Identify which cell holds the provided text, then report its (x, y) central coordinate. 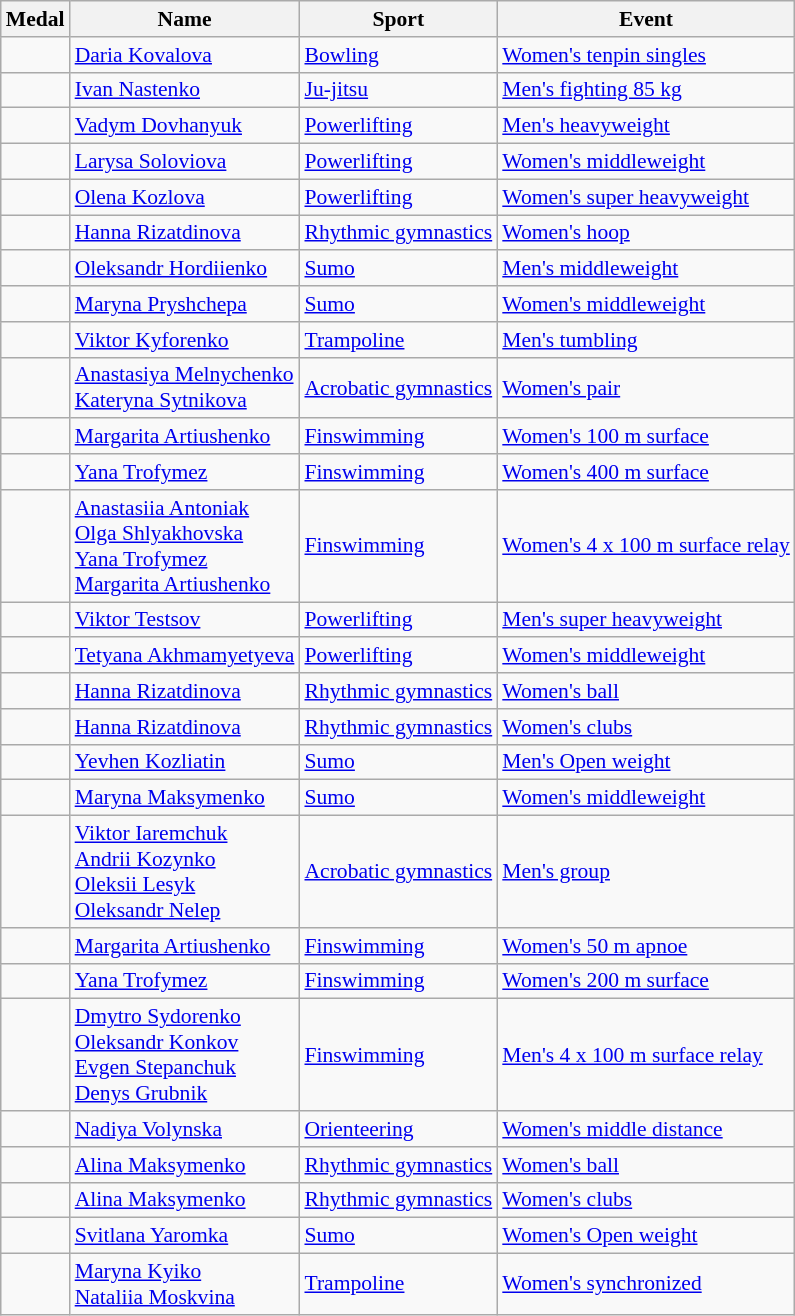
Sport (398, 19)
Larysa Soloviova (185, 162)
Maryna KyikoNataliia Moskvina (185, 1284)
Ivan Nastenko (185, 90)
Nadiya Volynska (185, 1129)
Viktor Kyforenko (185, 340)
Daria Kovalova (185, 55)
Women's 4 x 100 m surface relay (646, 546)
Event (646, 19)
Women's synchronized (646, 1284)
Maryna Maksymenko (185, 798)
Women's 200 m surface (646, 981)
Women's Open weight (646, 1236)
Men's fighting 85 kg (646, 90)
Tetyana Akhmamyetyeva (185, 656)
Viktor IaremchukAndrii KozynkoOleksii LesykOleksandr Nelep (185, 872)
Name (185, 19)
Women's 50 m apnoe (646, 946)
Men's 4 x 100 m surface relay (646, 1055)
Men's heavyweight (646, 126)
Men's tumbling (646, 340)
Olena Kozlova (185, 197)
Women's super heavyweight (646, 197)
Men's middleweight (646, 269)
Women's middle distance (646, 1129)
Dmytro SydorenkoOleksandr KonkovEvgen StepanchukDenys Grubnik (185, 1055)
Men's Open weight (646, 762)
Orienteering (398, 1129)
Oleksandr Hordiienko (185, 269)
Bowling (398, 55)
Vadym Dovhanyuk (185, 126)
Anastasiya MelnychenkoKateryna Sytnikova (185, 388)
Viktor Testsov (185, 620)
Medal (36, 19)
Ju-jitsu (398, 90)
Women's pair (646, 388)
Anastasiia AntoniakOlga ShlyakhovskaYana TrofymezMargarita Artiushenko (185, 546)
Yevhen Kozliatin (185, 762)
Women's 400 m surface (646, 472)
Women's tenpin singles (646, 55)
Svitlana Yaromka (185, 1236)
Women's hoop (646, 233)
Maryna Pryshchepa (185, 304)
Women's 100 m surface (646, 437)
Men's group (646, 872)
Men's super heavyweight (646, 620)
